Pinpoint the cell where the given text exists, returning its [X, Y] midpoint coordinate. 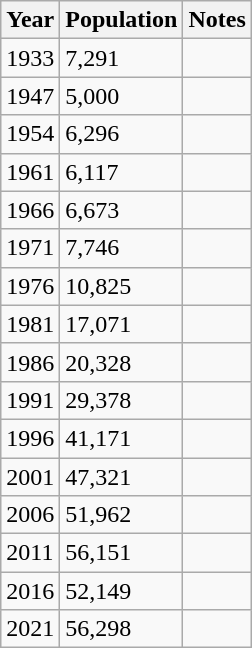
1954 [30, 134]
2021 [30, 629]
7,291 [122, 58]
1996 [30, 438]
6,117 [122, 172]
2006 [30, 515]
1961 [30, 172]
1991 [30, 400]
52,149 [122, 591]
20,328 [122, 362]
56,298 [122, 629]
41,171 [122, 438]
1986 [30, 362]
47,321 [122, 477]
5,000 [122, 96]
1981 [30, 324]
1966 [30, 210]
Year [30, 20]
2016 [30, 591]
1933 [30, 58]
Notes [217, 20]
1971 [30, 248]
1976 [30, 286]
2001 [30, 477]
51,962 [122, 515]
10,825 [122, 286]
7,746 [122, 248]
6,673 [122, 210]
17,071 [122, 324]
56,151 [122, 553]
6,296 [122, 134]
1947 [30, 96]
Population [122, 20]
2011 [30, 553]
29,378 [122, 400]
